Determine the (X, Y) coordinate at the center of the cell enclosing the given text.  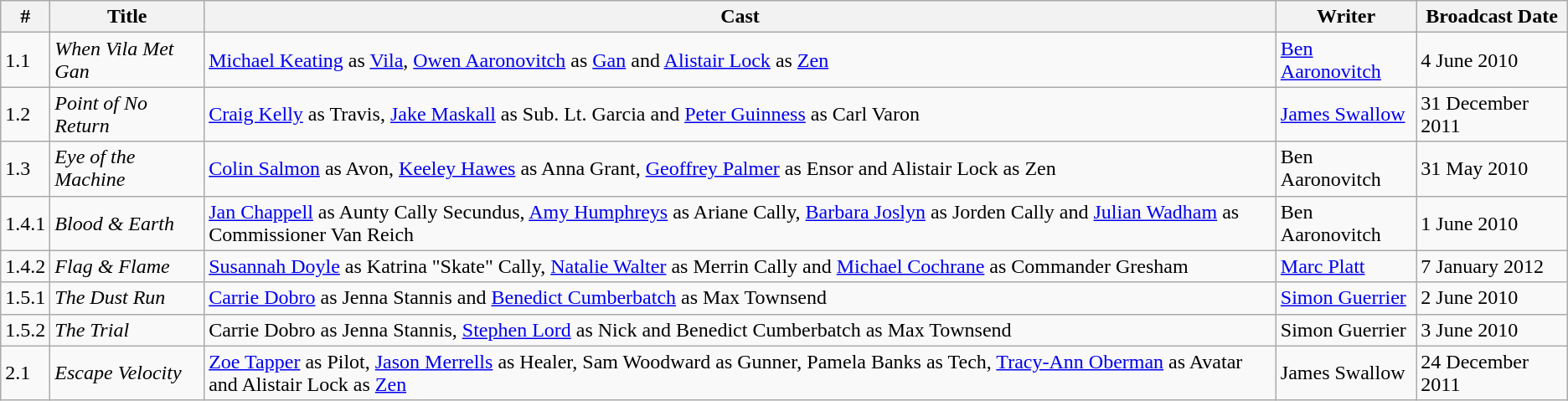
Broadcast Date (1492, 17)
3 June 2010 (1492, 330)
Zoe Tapper as Pilot, Jason Merrells as Healer, Sam Woodward as Gunner, Pamela Banks as Tech, Tracy-Ann Oberman as Avatar and Alistair Lock as Zen (740, 373)
# (25, 17)
Point of No Return (127, 114)
1.5.2 (25, 330)
When Vila Met Gan (127, 60)
Carrie Dobro as Jenna Stannis, Stephen Lord as Nick and Benedict Cumberbatch as Max Townsend (740, 330)
1.4.2 (25, 266)
The Dust Run (127, 298)
1.2 (25, 114)
Flag & Flame (127, 266)
2.1 (25, 373)
Jan Chappell as Aunty Cally Secundus, Amy Humphreys as Ariane Cally, Barbara Joslyn as Jorden Cally and Julian Wadham as Commissioner Van Reich (740, 223)
31 May 2010 (1492, 169)
Marc Platt (1346, 266)
1.1 (25, 60)
Blood & Earth (127, 223)
2 June 2010 (1492, 298)
1.4.1 (25, 223)
4 June 2010 (1492, 60)
Carrie Dobro as Jenna Stannis and Benedict Cumberbatch as Max Townsend (740, 298)
Writer (1346, 17)
Cast (740, 17)
Colin Salmon as Avon, Keeley Hawes as Anna Grant, Geoffrey Palmer as Ensor and Alistair Lock as Zen (740, 169)
24 December 2011 (1492, 373)
Escape Velocity (127, 373)
1.3 (25, 169)
The Trial (127, 330)
Susannah Doyle as Katrina "Skate" Cally, Natalie Walter as Merrin Cally and Michael Cochrane as Commander Gresham (740, 266)
1 June 2010 (1492, 223)
Title (127, 17)
7 January 2012 (1492, 266)
Michael Keating as Vila, Owen Aaronovitch as Gan and Alistair Lock as Zen (740, 60)
31 December 2011 (1492, 114)
Eye of the Machine (127, 169)
Craig Kelly as Travis, Jake Maskall as Sub. Lt. Garcia and Peter Guinness as Carl Varon (740, 114)
1.5.1 (25, 298)
